Scan for the cell matching the given text and deliver its (X, Y) coordinate at center. 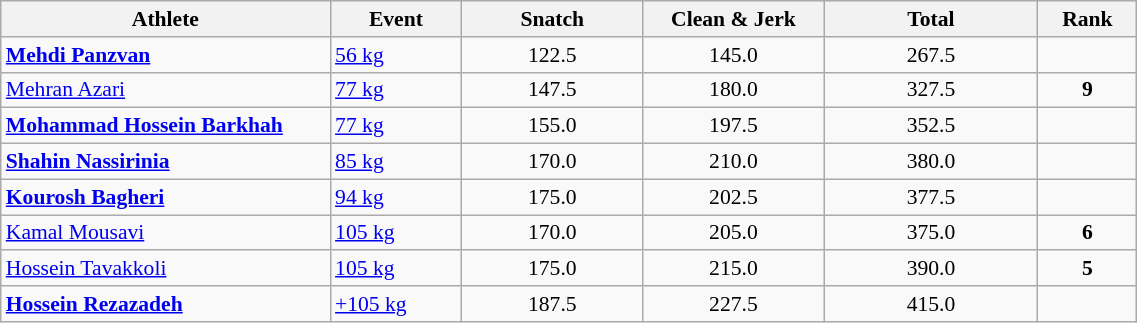
Kourosh Bagheri (166, 197)
145.0 (734, 55)
180.0 (734, 90)
215.0 (734, 269)
267.5 (931, 55)
380.0 (931, 162)
210.0 (734, 162)
377.5 (931, 197)
Mohammad Hossein Barkhah (166, 126)
6 (1088, 233)
Clean & Jerk (734, 19)
352.5 (931, 126)
147.5 (552, 90)
227.5 (734, 304)
187.5 (552, 304)
327.5 (931, 90)
9 (1088, 90)
Athlete (166, 19)
Mehdi Panzvan (166, 55)
Total (931, 19)
122.5 (552, 55)
Kamal Mousavi (166, 233)
155.0 (552, 126)
375.0 (931, 233)
202.5 (734, 197)
390.0 (931, 269)
Hossein Rezazadeh (166, 304)
+105 kg (396, 304)
94 kg (396, 197)
Shahin Nassirinia (166, 162)
56 kg (396, 55)
Snatch (552, 19)
197.5 (734, 126)
Event (396, 19)
205.0 (734, 233)
415.0 (931, 304)
Mehran Azari (166, 90)
5 (1088, 269)
Rank (1088, 19)
Hossein Tavakkoli (166, 269)
85 kg (396, 162)
